Return the [x, y] coordinate for the center point of the cell that contains the specified text.  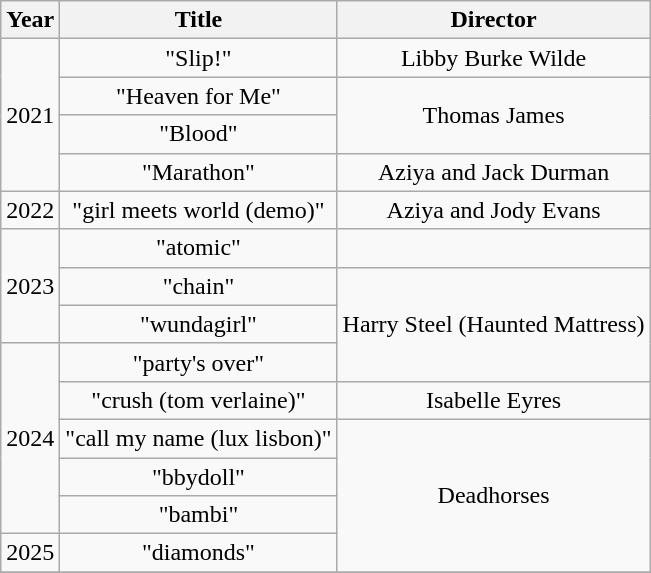
2025 [30, 553]
Libby Burke Wilde [494, 58]
2024 [30, 438]
Isabelle Eyres [494, 400]
2023 [30, 286]
Harry Steel (Haunted Mattress) [494, 324]
"bambi" [198, 515]
"Slip!" [198, 58]
"Marathon" [198, 172]
"call my name (lux lisbon)" [198, 438]
2022 [30, 210]
Aziya and Jody Evans [494, 210]
Aziya and Jack Durman [494, 172]
"chain" [198, 286]
"party's over" [198, 362]
Title [198, 20]
"girl meets world (demo)" [198, 210]
Deadhorses [494, 495]
"Heaven for Me" [198, 96]
"diamonds" [198, 553]
"bbydoll" [198, 477]
"wundagirl" [198, 324]
"Blood" [198, 134]
Director [494, 20]
2021 [30, 115]
Year [30, 20]
Thomas James [494, 115]
"crush (tom verlaine)" [198, 400]
"atomic" [198, 248]
